Find where the given text appears and provide that cell's center as [X, Y] coordinate. 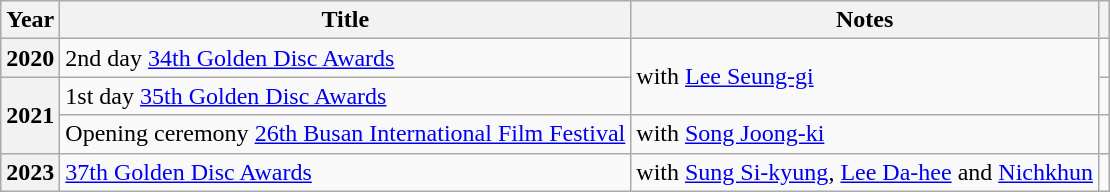
37th Golden Disc Awards [346, 172]
Title [346, 20]
with Lee Seung-gi [865, 77]
2023 [30, 172]
Notes [865, 20]
with Sung Si-kyung, Lee Da-hee and Nichkhun [865, 172]
Year [30, 20]
2nd day 34th Golden Disc Awards [346, 58]
2020 [30, 58]
Opening ceremony 26th Busan International Film Festival [346, 134]
1st day 35th Golden Disc Awards [346, 96]
with Song Joong-ki [865, 134]
2021 [30, 115]
